Search for the cell housing the specified text and yield its (x, y) center coordinate. 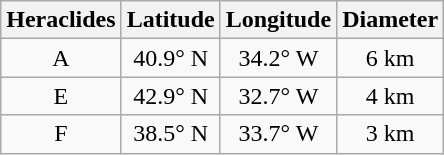
Latitude (170, 20)
F (61, 134)
32.7° W (278, 96)
40.9° N (170, 58)
38.5° N (170, 134)
6 km (390, 58)
Diameter (390, 20)
Longitude (278, 20)
42.9° N (170, 96)
Heraclides (61, 20)
4 km (390, 96)
34.2° W (278, 58)
3 km (390, 134)
A (61, 58)
E (61, 96)
33.7° W (278, 134)
